Locate the cell with the specified text and output its [X, Y] center coordinate. 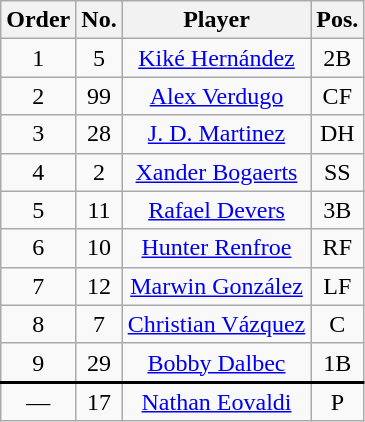
2B [338, 58]
Rafael Devers [216, 210]
No. [99, 20]
28 [99, 134]
11 [99, 210]
J. D. Martinez [216, 134]
Pos. [338, 20]
— [38, 402]
12 [99, 286]
29 [99, 362]
Nathan Eovaldi [216, 402]
9 [38, 362]
DH [338, 134]
Kiké Hernández [216, 58]
3B [338, 210]
99 [99, 96]
RF [338, 248]
Player [216, 20]
Order [38, 20]
8 [38, 324]
Marwin González [216, 286]
10 [99, 248]
6 [38, 248]
Christian Vázquez [216, 324]
SS [338, 172]
P [338, 402]
C [338, 324]
4 [38, 172]
CF [338, 96]
17 [99, 402]
Bobby Dalbec [216, 362]
1B [338, 362]
Xander Bogaerts [216, 172]
Hunter Renfroe [216, 248]
Alex Verdugo [216, 96]
1 [38, 58]
3 [38, 134]
LF [338, 286]
